For the text-containing cell, return its midpoint in [X, Y] coordinate format. 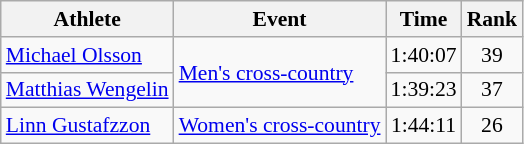
39 [492, 55]
Athlete [88, 19]
Rank [492, 19]
Michael Olsson [88, 55]
1:39:23 [424, 90]
26 [492, 126]
Time [424, 19]
Linn Gustafzzon [88, 126]
1:44:11 [424, 126]
Men's cross-country [280, 72]
37 [492, 90]
1:40:07 [424, 55]
Event [280, 19]
Women's cross-country [280, 126]
Matthias Wengelin [88, 90]
